Return the [X, Y] coordinate for the center point of the cell that contains the specified text.  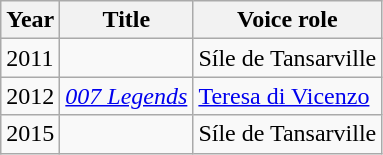
007 Legends [126, 96]
Voice role [288, 20]
2015 [30, 134]
Teresa di Vicenzo [288, 96]
2012 [30, 96]
Title [126, 20]
2011 [30, 58]
Year [30, 20]
